Pinpoint the cell where the given text exists, returning its [x, y] midpoint coordinate. 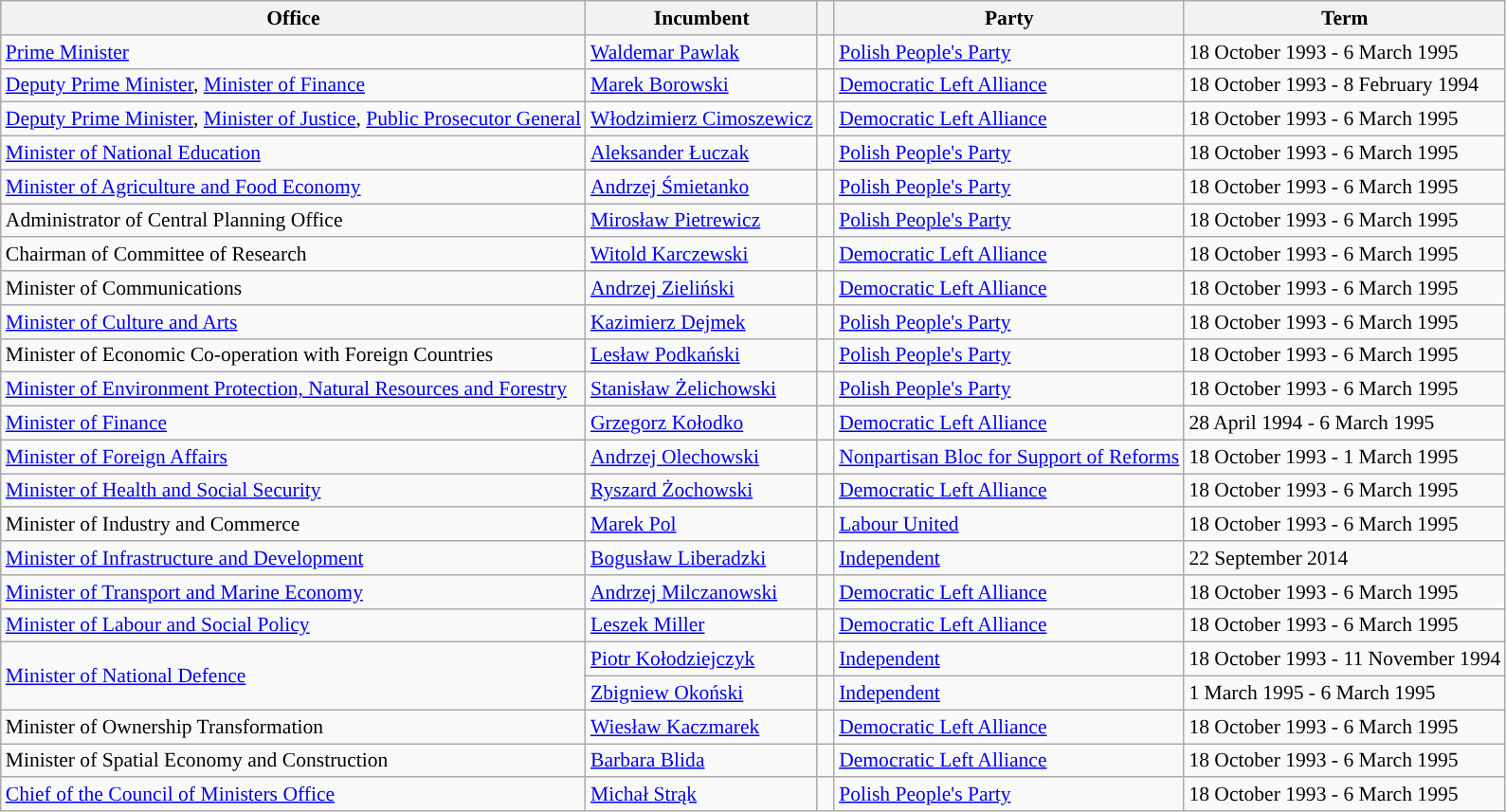
Leszek Miller [701, 625]
Nonpartisan Bloc for Support of Reforms [1008, 457]
Waldemar Pawlak [701, 52]
Grzegorz Kołodko [701, 424]
Lesław Podkański [701, 355]
Party [1008, 18]
Minister of National Education [294, 153]
Piotr Kołodziejczyk [701, 659]
Minister of Environment Protection, Natural Resources and Forestry [294, 389]
18 October 1993 - 1 March 1995 [1344, 457]
Minister of National Defence [294, 677]
Minister of Culture and Arts [294, 322]
Minister of Communications [294, 288]
Witold Karczewski [701, 255]
Andrzej Śmietanko [701, 187]
Prime Minister [294, 52]
Labour United [1008, 525]
Andrzej Zieliński [701, 288]
Office [294, 18]
Andrzej Milczanowski [701, 592]
28 April 1994 - 6 March 1995 [1344, 424]
22 September 2014 [1344, 558]
Minister of Transport and Marine Economy [294, 592]
18 October 1993 - 8 February 1994 [1344, 85]
Minister of Health and Social Security [294, 491]
Michał Strąk [701, 795]
Minister of Ownership Transformation [294, 727]
Deputy Prime Minister, Minister of Justice, Public Prosecutor General [294, 119]
1 March 1995 - 6 March 1995 [1344, 694]
Minister of Labour and Social Policy [294, 625]
Mirosław Pietrewicz [701, 221]
Marek Borowski [701, 85]
Włodzimierz Cimoszewicz [701, 119]
Minister of Finance [294, 424]
Wiesław Kaczmarek [701, 727]
Aleksander Łuczak [701, 153]
Minister of Agriculture and Food Economy [294, 187]
Incumbent [701, 18]
Minister of Infrastructure and Development [294, 558]
18 October 1993 - 11 November 1994 [1344, 659]
Zbigniew Okoński [701, 694]
Administrator of Central Planning Office [294, 221]
Term [1344, 18]
Marek Pol [701, 525]
Andrzej Olechowski [701, 457]
Deputy Prime Minister, Minister of Finance [294, 85]
Barbara Blida [701, 761]
Kazimierz Dejmek [701, 322]
Minister of Foreign Affairs [294, 457]
Chief of the Council of Ministers Office [294, 795]
Minister of Industry and Commerce [294, 525]
Chairman of Committee of Research [294, 255]
Minister of Spatial Economy and Construction [294, 761]
Bogusław Liberadzki [701, 558]
Ryszard Żochowski [701, 491]
Minister of Economic Co-operation with Foreign Countries [294, 355]
Stanisław Żelichowski [701, 389]
